From the cell containing the given text, extract its center point as [x, y] coordinate. 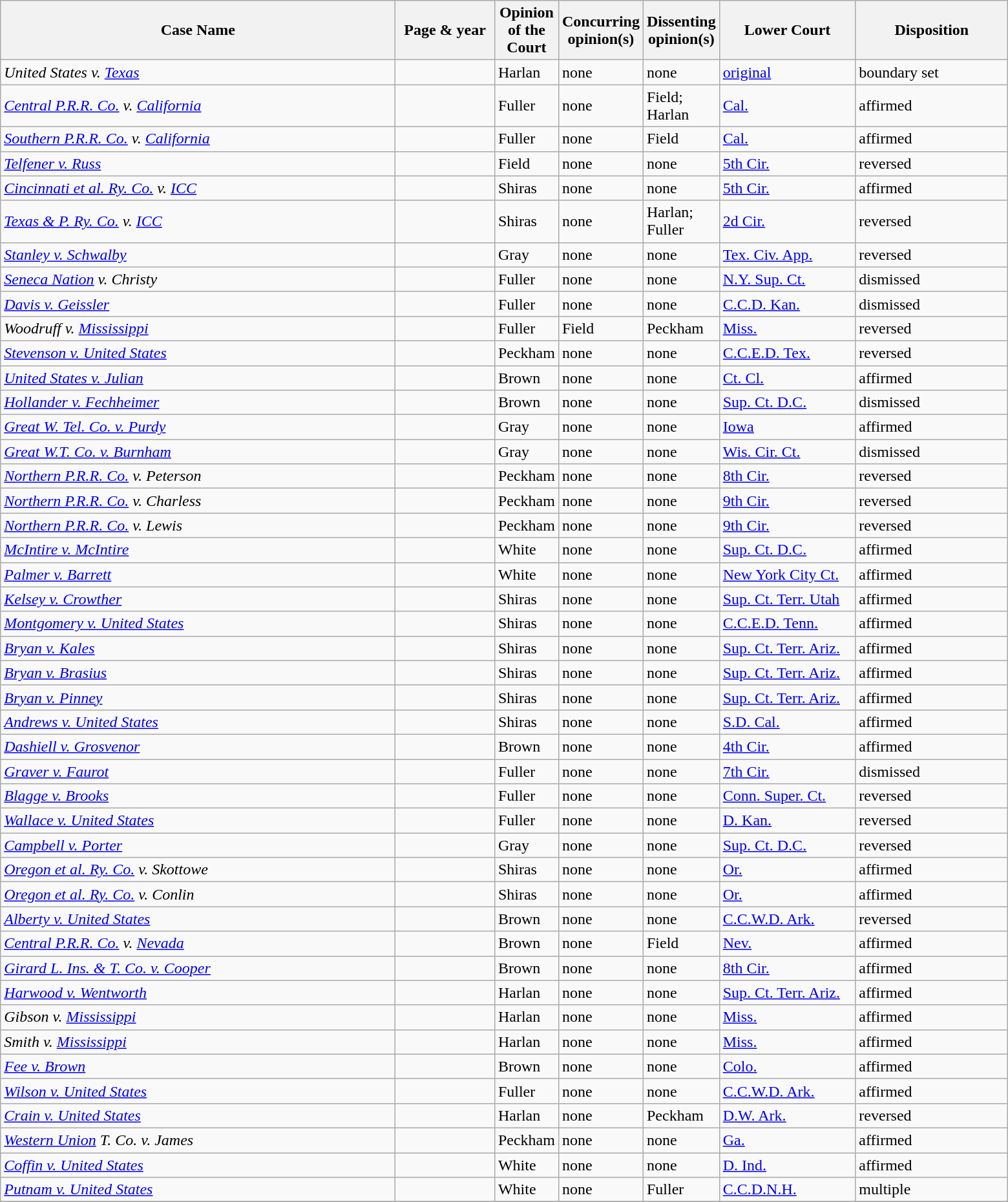
Blagge v. Brooks [198, 796]
Conn. Super. Ct. [787, 796]
D. Ind. [787, 1165]
C.C.E.D. Tenn. [787, 624]
Oregon et al. Ry. Co. v. Conlin [198, 894]
7th Cir. [787, 771]
Ga. [787, 1140]
C.C.D.N.H. [787, 1190]
Disposition [932, 30]
Wilson v. United States [198, 1091]
C.C.E.D. Tex. [787, 353]
Southern P.R.R. Co. v. California [198, 139]
Telfener v. Russ [198, 163]
Nev. [787, 944]
Girard L. Ins. & T. Co. v. Cooper [198, 968]
Harwood v. Wentworth [198, 993]
multiple [932, 1190]
Andrews v. United States [198, 722]
Bryan v. Brasius [198, 673]
Davis v. Geissler [198, 304]
Dashiell v. Grosvenor [198, 746]
Central P.R.R. Co. v. Nevada [198, 944]
Stevenson v. United States [198, 353]
Graver v. Faurot [198, 771]
Northern P.R.R. Co. v. Charless [198, 501]
N.Y. Sup. Ct. [787, 279]
2d Cir. [787, 221]
Field; Harlan [681, 106]
Bryan v. Kales [198, 648]
Ct. Cl. [787, 378]
Palmer v. Barrett [198, 575]
4th Cir. [787, 746]
Dissenting opinion(s) [681, 30]
Western Union T. Co. v. James [198, 1140]
Wis. Cir. Ct. [787, 452]
Montgomery v. United States [198, 624]
Northern P.R.R. Co. v. Peterson [198, 476]
Great W.T. Co. v. Burnham [198, 452]
Crain v. United States [198, 1115]
Bryan v. Pinney [198, 697]
D.W. Ark. [787, 1115]
Colo. [787, 1066]
Stanley v. Schwalby [198, 255]
Kelsey v. Crowther [198, 599]
Cincinnati et al. Ry. Co. v. ICC [198, 188]
Wallace v. United States [198, 821]
S.D. Cal. [787, 722]
Seneca Nation v. Christy [198, 279]
Case Name [198, 30]
Putnam v. United States [198, 1190]
D. Kan. [787, 821]
Sup. Ct. Terr. Utah [787, 599]
Oregon et al. Ry. Co. v. Skottowe [198, 870]
Harlan; Fuller [681, 221]
Texas & P. Ry. Co. v. ICC [198, 221]
Iowa [787, 427]
Campbell v. Porter [198, 845]
Concurring opinion(s) [601, 30]
C.C.D. Kan. [787, 304]
Woodruff v. Mississippi [198, 328]
Lower Court [787, 30]
Page & year [445, 30]
Fee v. Brown [198, 1066]
Great W. Tel. Co. v. Purdy [198, 427]
Opinion of the Court [526, 30]
McIntire v. McIntire [198, 550]
Smith v. Mississippi [198, 1042]
Coffin v. United States [198, 1165]
Gibson v. Mississippi [198, 1017]
Tex. Civ. App. [787, 255]
Central P.R.R. Co. v. California [198, 106]
United States v. Julian [198, 378]
Northern P.R.R. Co. v. Lewis [198, 525]
Alberty v. United States [198, 919]
boundary set [932, 72]
New York City Ct. [787, 575]
Hollander v. Fechheimer [198, 403]
United States v. Texas [198, 72]
original [787, 72]
